Extract the (x, y) coordinate from the center of the cell holding the provided text.  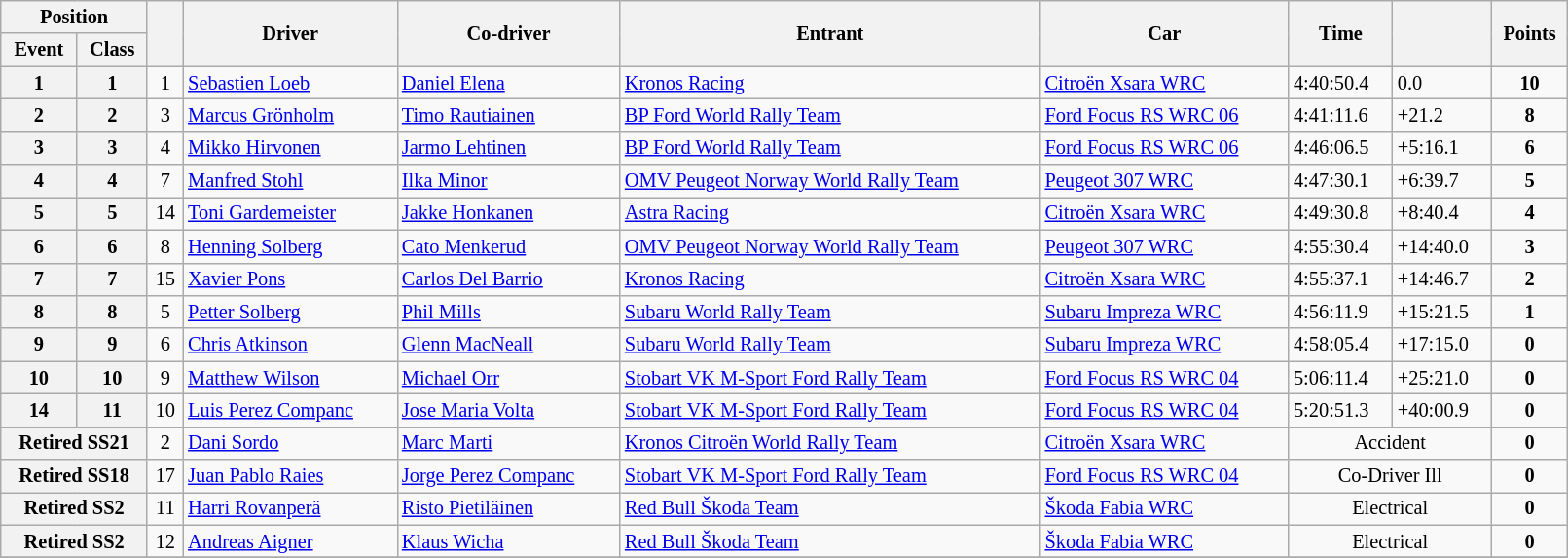
+17:15.0 (1442, 345)
+21.2 (1442, 115)
4:47:30.1 (1341, 181)
Car (1164, 33)
Jorge Perez Companc (508, 476)
5:06:11.4 (1341, 378)
4:56:11.9 (1341, 312)
Jakke Honkanen (508, 213)
Cato Menkerud (508, 246)
Jose Maria Volta (508, 410)
+5:16.1 (1442, 148)
Risto Pietiläinen (508, 508)
+40:00.9 (1442, 410)
Entrant (830, 33)
Petter Solberg (290, 312)
Ilka Minor (508, 181)
17 (165, 476)
Henning Solberg (290, 246)
Astra Racing (830, 213)
15 (165, 279)
4:55:37.1 (1341, 279)
Phil Mills (508, 312)
Matthew Wilson (290, 378)
4:58:05.4 (1341, 345)
Mikko Hirvonen (290, 148)
5:20:51.3 (1341, 410)
0.0 (1442, 83)
4:41:11.6 (1341, 115)
4:46:06.5 (1341, 148)
Accident (1390, 443)
Dani Sordo (290, 443)
4:55:30.4 (1341, 246)
Retired SS18 (74, 476)
4:40:50.4 (1341, 83)
Michael Orr (508, 378)
Class (112, 50)
Toni Gardemeister (290, 213)
Marc Marti (508, 443)
Marcus Grönholm (290, 115)
Timo Rautiainen (508, 115)
Co-Driver Ill (1390, 476)
Harri Rovanperä (290, 508)
Manfred Stohl (290, 181)
4:49:30.8 (1341, 213)
+14:46.7 (1442, 279)
+15:21.5 (1442, 312)
Jarmo Lehtinen (508, 148)
Klaus Wicha (508, 541)
Time (1341, 33)
Luis Perez Companc (290, 410)
+14:40.0 (1442, 246)
Sebastien Loeb (290, 83)
Glenn MacNeall (508, 345)
+25:21.0 (1442, 378)
Event (39, 50)
Juan Pablo Raies (290, 476)
Co-driver (508, 33)
Chris Atkinson (290, 345)
Daniel Elena (508, 83)
Retired SS21 (74, 443)
+8:40.4 (1442, 213)
+6:39.7 (1442, 181)
Driver (290, 33)
12 (165, 541)
Points (1529, 33)
Carlos Del Barrio (508, 279)
Kronos Citroën World Rally Team (830, 443)
Andreas Aigner (290, 541)
Position (74, 17)
Xavier Pons (290, 279)
